Locate the cell with the specified text and output its (X, Y) center coordinate. 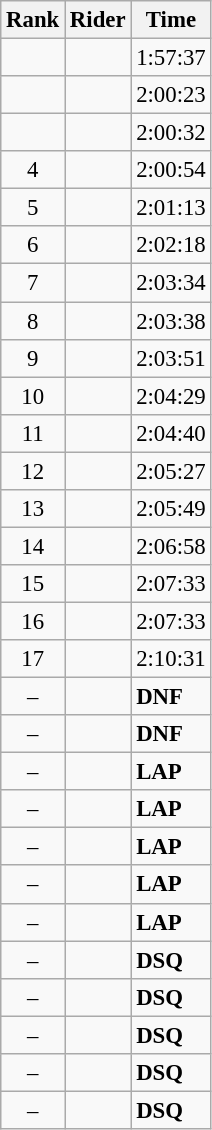
2:03:34 (171, 283)
2:06:58 (171, 546)
8 (33, 321)
14 (33, 546)
13 (33, 509)
2:02:18 (171, 245)
2:00:54 (171, 170)
2:01:13 (171, 208)
6 (33, 245)
2:03:51 (171, 358)
2:05:49 (171, 509)
12 (33, 471)
1:57:37 (171, 58)
Time (171, 20)
7 (33, 283)
11 (33, 433)
Rider (98, 20)
2:00:23 (171, 95)
Rank (33, 20)
17 (33, 659)
2:04:29 (171, 396)
2:05:27 (171, 471)
9 (33, 358)
2:04:40 (171, 433)
15 (33, 584)
16 (33, 621)
2:10:31 (171, 659)
10 (33, 396)
4 (33, 170)
5 (33, 208)
2:00:32 (171, 133)
2:03:38 (171, 321)
